Locate the cell with the specified text and output its (x, y) center coordinate. 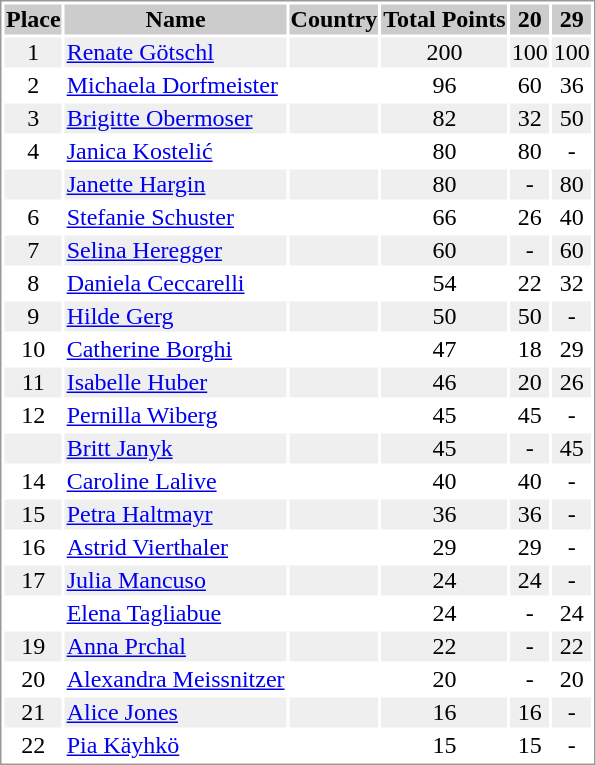
Pia Käyhkö (176, 745)
12 (33, 415)
66 (444, 217)
Janette Hargin (176, 185)
Stefanie Schuster (176, 217)
18 (530, 349)
54 (444, 283)
Catherine Borghi (176, 349)
9 (33, 317)
46 (444, 383)
Country (334, 19)
Britt Janyk (176, 449)
47 (444, 349)
Caroline Lalive (176, 481)
1 (33, 53)
6 (33, 217)
19 (33, 647)
Daniela Ceccarelli (176, 283)
2 (33, 85)
82 (444, 119)
Petra Haltmayr (176, 515)
Isabelle Huber (176, 383)
Michaela Dorfmeister (176, 85)
Alexandra Meissnitzer (176, 679)
Renate Götschl (176, 53)
Elena Tagliabue (176, 613)
200 (444, 53)
Astrid Vierthaler (176, 547)
Hilde Gerg (176, 317)
Total Points (444, 19)
Janica Kostelić (176, 151)
3 (33, 119)
Place (33, 19)
10 (33, 349)
21 (33, 713)
Brigitte Obermoser (176, 119)
Selina Heregger (176, 251)
Pernilla Wiberg (176, 415)
Julia Mancuso (176, 581)
17 (33, 581)
11 (33, 383)
8 (33, 283)
Anna Prchal (176, 647)
4 (33, 151)
96 (444, 85)
Name (176, 19)
14 (33, 481)
7 (33, 251)
Alice Jones (176, 713)
